Identify which cell holds the provided text, then report its [x, y] central coordinate. 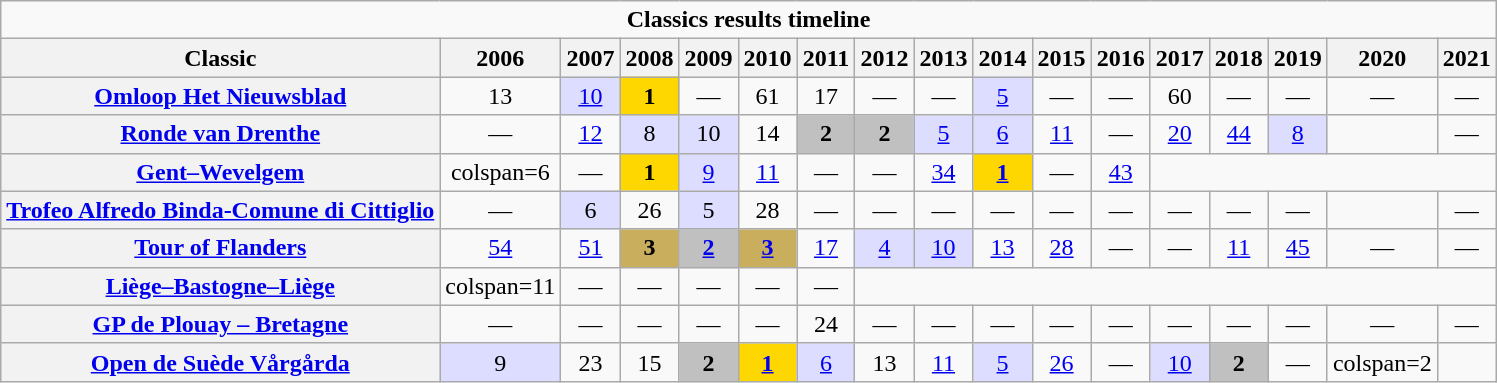
2019 [1298, 58]
colspan=6 [500, 172]
colspan=11 [500, 286]
Classics results timeline [749, 20]
Tour of Flanders [220, 248]
Omloop Het Nieuwsblad [220, 96]
61 [768, 96]
2018 [1238, 58]
60 [1180, 96]
2015 [1062, 58]
23 [590, 362]
2011 [826, 58]
45 [1298, 248]
4 [884, 248]
Trofeo Alfredo Binda-Comune di Cittiglio [220, 210]
2021 [1466, 58]
2013 [944, 58]
2007 [590, 58]
colspan=2 [1382, 362]
15 [650, 362]
44 [1238, 134]
54 [500, 248]
34 [944, 172]
24 [826, 324]
Liège–Bastogne–Liège [220, 286]
43 [1120, 172]
2020 [1382, 58]
2014 [1002, 58]
20 [1180, 134]
Open de Suède Vårgårda [220, 362]
14 [768, 134]
2010 [768, 58]
GP de Plouay – Bretagne [220, 324]
2009 [708, 58]
2008 [650, 58]
2012 [884, 58]
Ronde van Drenthe [220, 134]
Classic [220, 58]
12 [590, 134]
2016 [1120, 58]
2017 [1180, 58]
Gent–Wevelgem [220, 172]
2006 [500, 58]
51 [590, 248]
